Provide the [X, Y] coordinate of the cell's center where the given text is located.  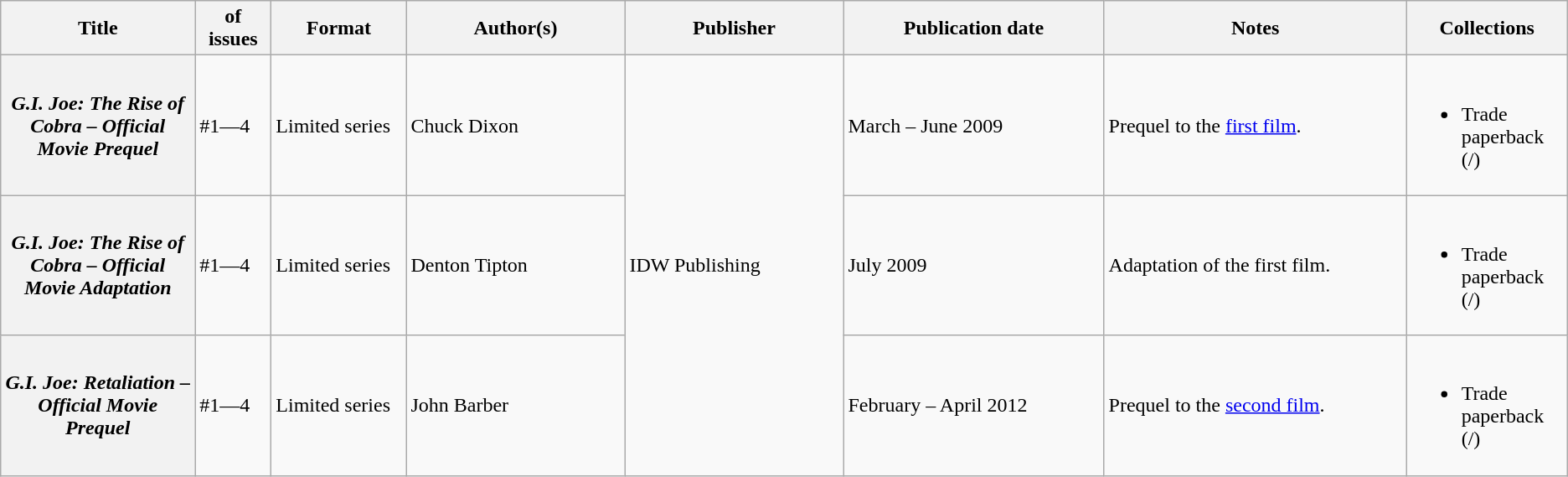
IDW Publishing [734, 265]
John Barber [516, 406]
Prequel to the first film. [1255, 126]
Publisher [734, 29]
Collections [1487, 29]
Publication date [973, 29]
Format [338, 29]
Denton Tipton [516, 265]
G.I. Joe: The Rise of Cobra – Official Movie Prequel [98, 126]
Chuck Dixon [516, 126]
Notes [1255, 29]
February – April 2012 [973, 406]
Title [98, 29]
G.I. Joe: Retaliation – Official Movie Prequel [98, 406]
July 2009 [973, 265]
Prequel to the second film. [1255, 406]
March – June 2009 [973, 126]
Adaptation of the first film. [1255, 265]
Author(s) [516, 29]
G.I. Joe: The Rise of Cobra – Official Movie Adaptation [98, 265]
of issues [233, 29]
